Locate the cell with the specified text and output its [x, y] center coordinate. 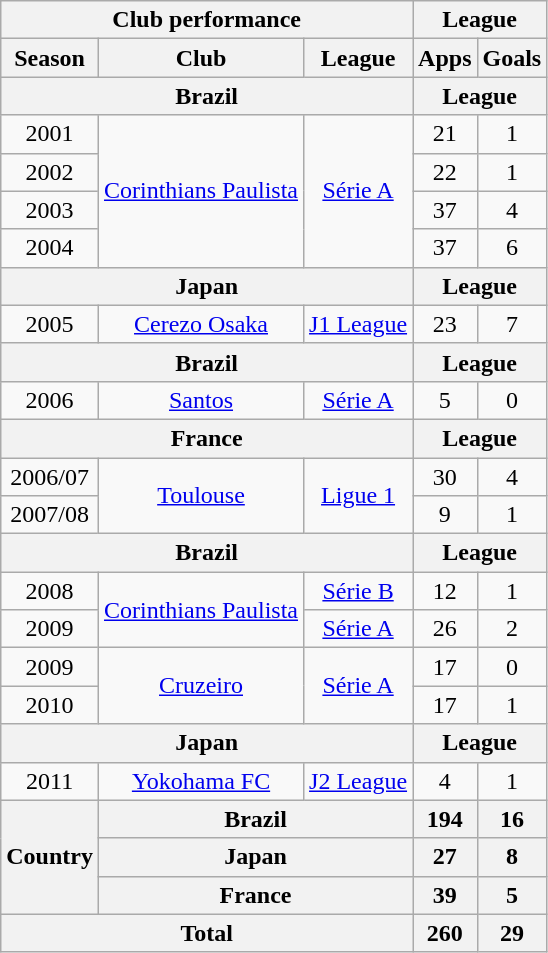
Total [207, 933]
2005 [50, 324]
Toulouse [200, 496]
260 [445, 933]
6 [512, 248]
2010 [50, 705]
8 [512, 857]
12 [445, 591]
Série B [358, 591]
Cruzeiro [200, 686]
30 [445, 477]
Yokohama FC [200, 781]
29 [512, 933]
16 [512, 819]
Apps [445, 58]
23 [445, 324]
Goals [512, 58]
2001 [50, 134]
2006/07 [50, 477]
21 [445, 134]
2006 [50, 400]
Ligue 1 [358, 496]
J2 League [358, 781]
Club [200, 58]
Club performance [207, 20]
9 [445, 515]
7 [512, 324]
2007/08 [50, 515]
2002 [50, 172]
Santos [200, 400]
2 [512, 629]
26 [445, 629]
J1 League [358, 324]
2011 [50, 781]
Country [50, 857]
2008 [50, 591]
22 [445, 172]
39 [445, 895]
27 [445, 857]
Cerezo Osaka [200, 324]
194 [445, 819]
2004 [50, 248]
Season [50, 58]
2003 [50, 210]
